Provide the [X, Y] coordinate of the cell's center where the given text is located.  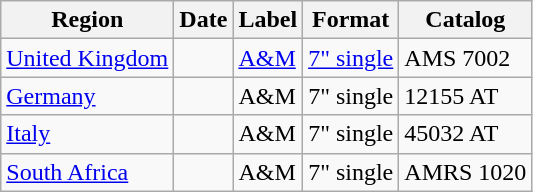
Region [88, 20]
Format [351, 20]
45032 AT [466, 134]
Date [204, 20]
AMS 7002 [466, 58]
Germany [88, 96]
United Kingdom [88, 58]
AMRS 1020 [466, 172]
South Africa [88, 172]
Catalog [466, 20]
12155 AT [466, 96]
Italy [88, 134]
Label [268, 20]
